For the text-containing cell, return its midpoint in (X, Y) coordinate format. 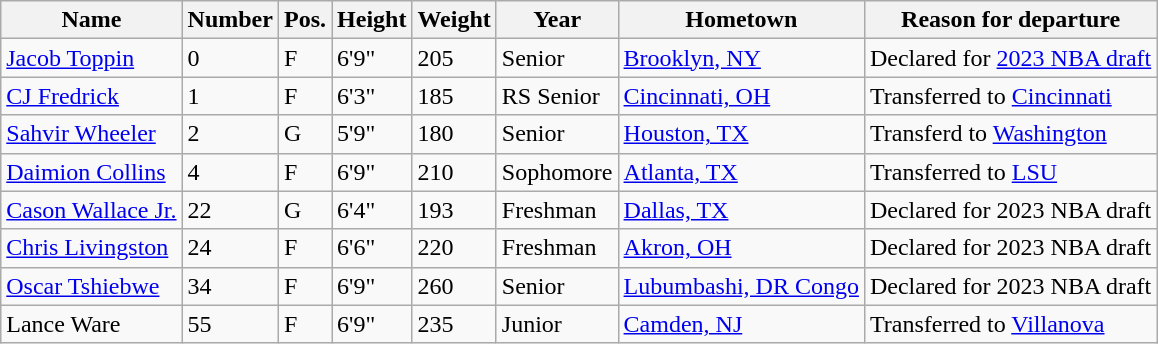
4 (230, 172)
Year (557, 20)
193 (454, 210)
22 (230, 210)
Akron, OH (741, 248)
235 (454, 324)
0 (230, 58)
Name (92, 20)
Camden, NJ (741, 324)
Brooklyn, NY (741, 58)
Number (230, 20)
6'6" (372, 248)
Transferred to Villanova (1010, 324)
Transferd to Washington (1010, 134)
Lance Ware (92, 324)
Junior (557, 324)
Daimion Collins (92, 172)
Lubumbashi, DR Congo (741, 286)
Oscar Tshiebwe (92, 286)
2 (230, 134)
Hometown (741, 20)
Cason Wallace Jr. (92, 210)
Chris Livingston (92, 248)
1 (230, 96)
Cincinnati, OH (741, 96)
180 (454, 134)
34 (230, 286)
55 (230, 324)
6'4" (372, 210)
CJ Fredrick (92, 96)
Jacob Toppin (92, 58)
Dallas, TX (741, 210)
6'3" (372, 96)
205 (454, 58)
Weight (454, 20)
Sahvir Wheeler (92, 134)
Pos. (304, 20)
260 (454, 286)
5'9" (372, 134)
24 (230, 248)
RS Senior (557, 96)
Houston, TX (741, 134)
Transferred to LSU (1010, 172)
Atlanta, TX (741, 172)
220 (454, 248)
210 (454, 172)
Reason for departure (1010, 20)
Transferred to Cincinnati (1010, 96)
185 (454, 96)
Height (372, 20)
Sophomore (557, 172)
